Scan for the cell matching the given text and deliver its (X, Y) coordinate at center. 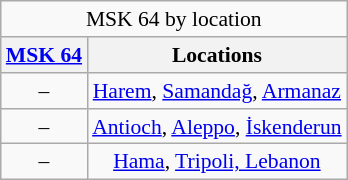
Locations (217, 55)
MSK 64 by location (174, 19)
MSK 64 (44, 55)
Harem, Samandağ, Armanaz (217, 91)
Antioch, Aleppo, İskenderun (217, 126)
Hama, Tripoli, Lebanon (217, 162)
